Identify which cell holds the provided text, then report its (X, Y) central coordinate. 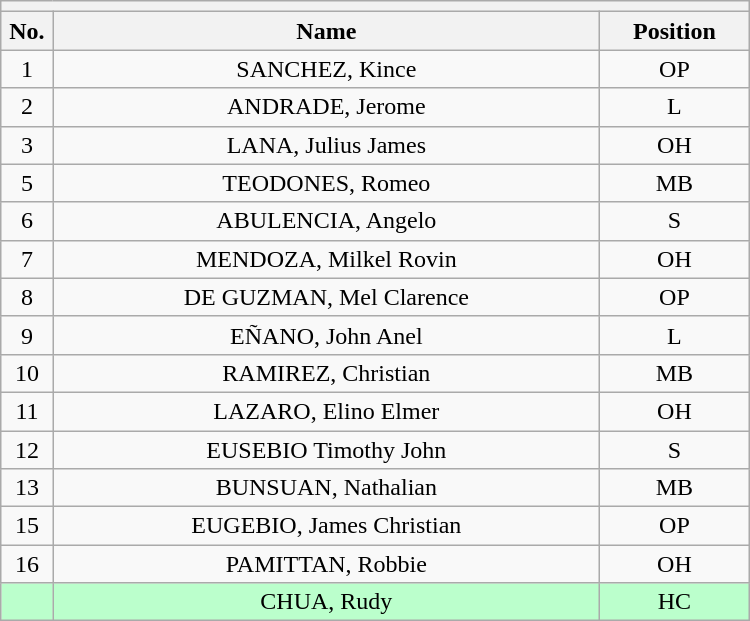
15 (27, 526)
7 (27, 259)
LANA, Julius James (326, 145)
RAMIREZ, Christian (326, 373)
Position (675, 31)
EUSEBIO Timothy John (326, 449)
PAMITTAN, Robbie (326, 564)
EUGEBIO, James Christian (326, 526)
SANCHEZ, Kince (326, 69)
1 (27, 69)
ABULENCIA, Angelo (326, 221)
6 (27, 221)
MENDOZA, Milkel Rovin (326, 259)
DE GUZMAN, Mel Clarence (326, 297)
10 (27, 373)
3 (27, 145)
8 (27, 297)
16 (27, 564)
BUNSUAN, Nathalian (326, 488)
EÑANO, John Anel (326, 335)
CHUA, Rudy (326, 602)
HC (675, 602)
13 (27, 488)
LAZARO, Elino Elmer (326, 411)
TEODONES, Romeo (326, 183)
2 (27, 107)
9 (27, 335)
5 (27, 183)
11 (27, 411)
Name (326, 31)
No. (27, 31)
ANDRADE, Jerome (326, 107)
12 (27, 449)
